Return the [x, y] coordinate for the center point of the cell that contains the specified text.  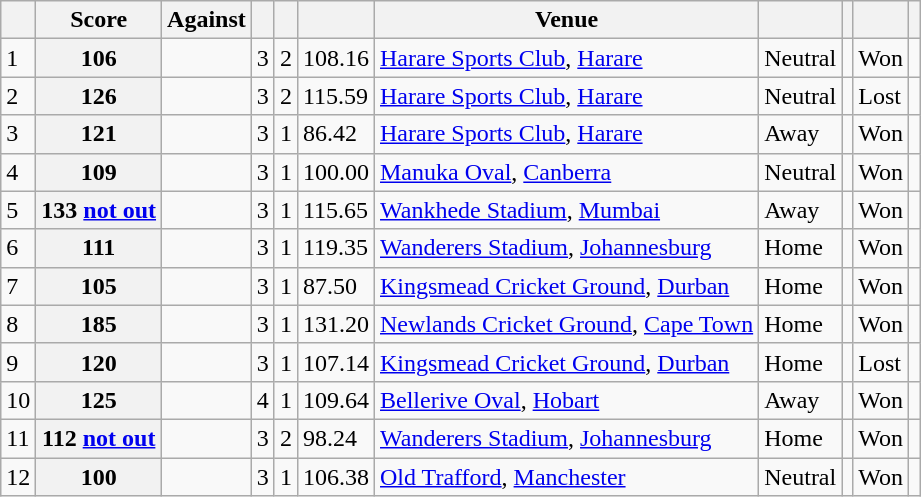
Score [99, 20]
121 [99, 134]
119.35 [336, 248]
6 [18, 248]
100.00 [336, 172]
106.38 [336, 477]
109.64 [336, 400]
9 [18, 362]
120 [99, 362]
Manuka Oval, Canberra [566, 172]
133 not out [99, 210]
115.65 [336, 210]
131.20 [336, 324]
8 [18, 324]
115.59 [336, 96]
105 [99, 286]
126 [99, 96]
125 [99, 400]
Against [207, 20]
106 [99, 58]
Newlands Cricket Ground, Cape Town [566, 324]
87.50 [336, 286]
Bellerive Oval, Hobart [566, 400]
112 not out [99, 438]
109 [99, 172]
Old Trafford, Manchester [566, 477]
98.24 [336, 438]
5 [18, 210]
10 [18, 400]
108.16 [336, 58]
12 [18, 477]
Wankhede Stadium, Mumbai [566, 210]
86.42 [336, 134]
11 [18, 438]
Venue [566, 20]
111 [99, 248]
185 [99, 324]
107.14 [336, 362]
7 [18, 286]
100 [99, 477]
